Identify which cell holds the provided text, then report its (x, y) central coordinate. 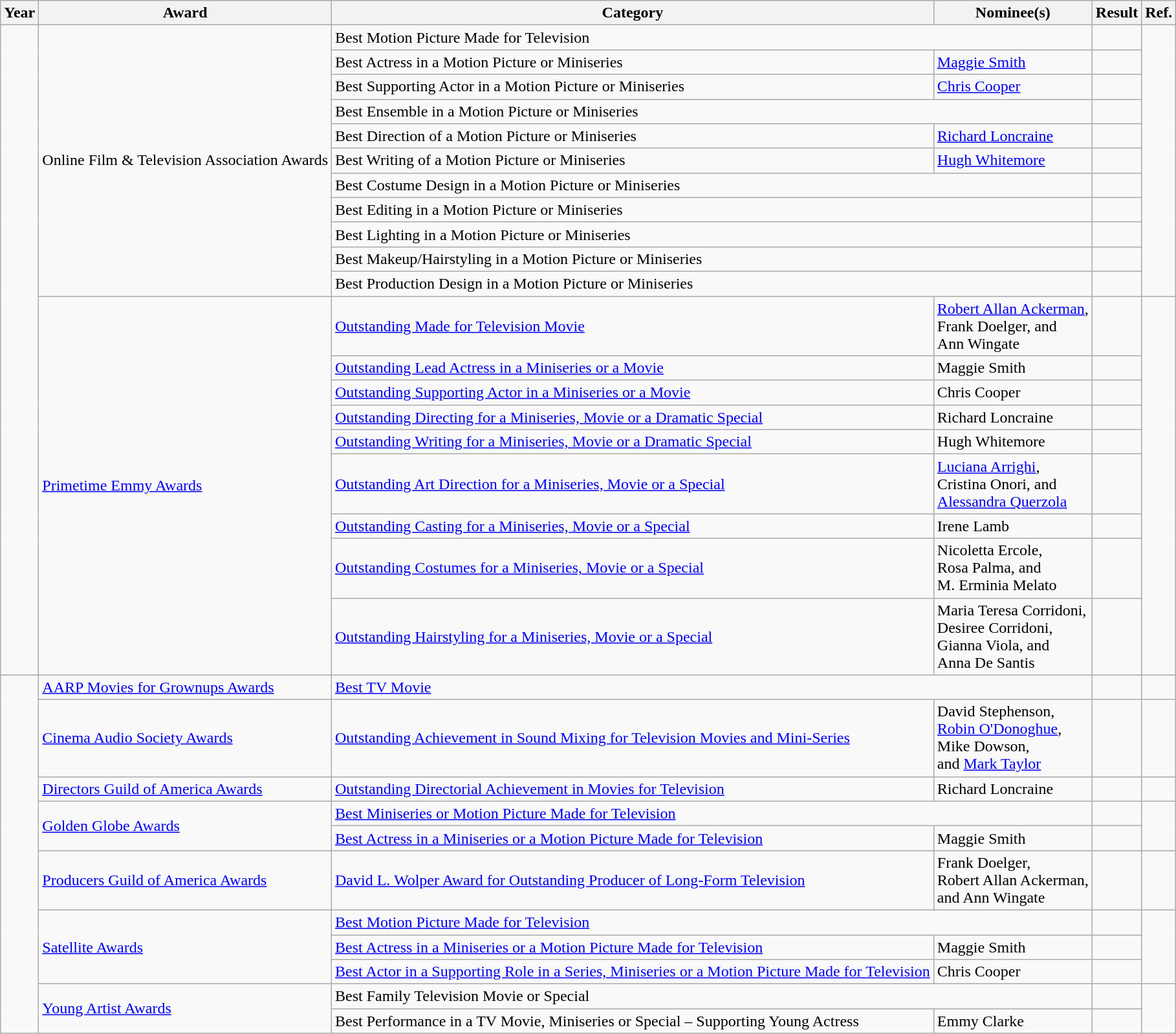
Best Direction of a Motion Picture or Miniseries (633, 136)
Outstanding Directing for a Miniseries, Movie or a Dramatic Special (633, 417)
Outstanding Supporting Actor in a Miniseries or a Movie (633, 393)
Nominee(s) (1013, 13)
AARP Movies for Grownups Awards (185, 687)
Satellite Awards (185, 947)
Frank Doelger, Robert Allan Ackerman, and Ann Wingate (1013, 880)
Outstanding Achievement in Sound Mixing for Television Movies and Mini-Series (633, 738)
Best Actor in a Supporting Role in a Series, Miniseries or a Motion Picture Made for Television (633, 972)
Outstanding Lead Actress in a Miniseries or a Movie (633, 368)
Luciana Arrighi, Cristina Onori, and Alessandra Querzola (1013, 484)
David L. Wolper Award for Outstanding Producer of Long-Form Television (633, 880)
Young Artist Awards (185, 1009)
Best Performance in a TV Movie, Miniseries or Special – Supporting Young Actress (633, 1021)
Category (633, 13)
Irene Lamb (1013, 526)
Outstanding Art Direction for a Miniseries, Movie or a Special (633, 484)
Maria Teresa Corridoni, Desiree Corridoni, Gianna Viola, and Anna De Santis (1013, 637)
Outstanding Costumes for a Miniseries, Movie or a Special (633, 568)
Robert Allan Ackerman, Frank Doelger, and Ann Wingate (1013, 326)
Outstanding Casting for a Miniseries, Movie or a Special (633, 526)
Best Editing in a Motion Picture or Miniseries (712, 210)
Best TV Movie (712, 687)
Primetime Emmy Awards (185, 486)
Best Makeup/Hairstyling in a Motion Picture or Miniseries (712, 259)
Award (185, 13)
David Stephenson, Robin O'Donoghue, Mike Dowson, and Mark Taylor (1013, 738)
Best Production Design in a Motion Picture or Miniseries (712, 283)
Best Writing of a Motion Picture or Miniseries (633, 160)
Outstanding Writing for a Miniseries, Movie or a Dramatic Special (633, 442)
Best Miniseries or Motion Picture Made for Television (712, 813)
Best Lighting in a Motion Picture or Miniseries (712, 234)
Result (1116, 13)
Outstanding Made for Television Movie (633, 326)
Ref. (1159, 13)
Best Costume Design in a Motion Picture or Miniseries (712, 185)
Directors Guild of America Awards (185, 789)
Best Family Television Movie or Special (712, 996)
Producers Guild of America Awards (185, 880)
Emmy Clarke (1013, 1021)
Year (19, 13)
Outstanding Directorial Achievement in Movies for Television (633, 789)
Best Ensemble in a Motion Picture or Miniseries (712, 111)
Best Supporting Actor in a Motion Picture or Miniseries (633, 87)
Cinema Audio Society Awards (185, 738)
Nicoletta Ercole, Rosa Palma, and M. Erminia Melato (1013, 568)
Online Film & Television Association Awards (185, 160)
Outstanding Hairstyling for a Miniseries, Movie or a Special (633, 637)
Golden Globe Awards (185, 826)
Best Actress in a Motion Picture or Miniseries (633, 62)
